Determine the (X, Y) coordinate at the center of the cell enclosing the given text.  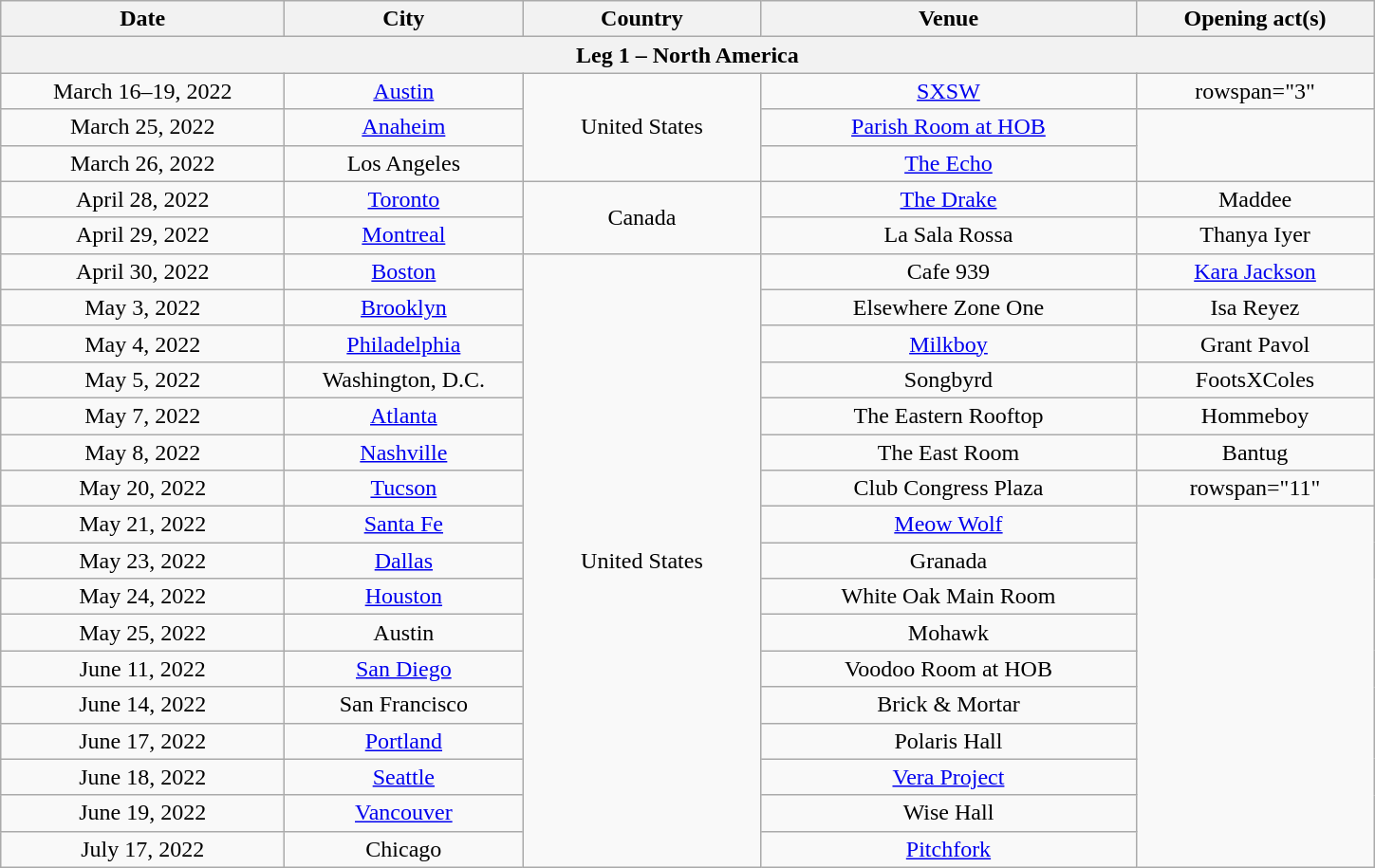
Tucson (404, 489)
Thanya Iyer (1254, 235)
May 3, 2022 (142, 307)
May 8, 2022 (142, 452)
White Oak Main Room (949, 597)
Dallas (404, 561)
La Sala Rossa (949, 235)
Date (142, 19)
Club Congress Plaza (949, 489)
Brooklyn (404, 307)
Hommeboy (1254, 416)
Venue (949, 19)
Leg 1 – North America (687, 55)
Elsewhere Zone One (949, 307)
April 28, 2022 (142, 199)
May 20, 2022 (142, 489)
FootsXColes (1254, 379)
The Echo (949, 163)
Chicago (404, 849)
Kara Jackson (1254, 271)
Isa Reyez (1254, 307)
June 18, 2022 (142, 777)
April 30, 2022 (142, 271)
City (404, 19)
May 4, 2022 (142, 343)
Opening act(s) (1254, 19)
Cafe 939 (949, 271)
Canada (641, 217)
Atlanta (404, 416)
Maddee (1254, 199)
Milkboy (949, 343)
Vera Project (949, 777)
Santa Fe (404, 525)
Vancouver (404, 813)
Pitchfork (949, 849)
rowspan="3" (1254, 91)
June 19, 2022 (142, 813)
The Drake (949, 199)
Wise Hall (949, 813)
Parish Room at HOB (949, 127)
Anaheim (404, 127)
Granada (949, 561)
Grant Pavol (1254, 343)
Philadelphia (404, 343)
San Francisco (404, 705)
Washington, D.C. (404, 379)
The Eastern Rooftop (949, 416)
May 5, 2022 (142, 379)
July 17, 2022 (142, 849)
Songbyrd (949, 379)
April 29, 2022 (142, 235)
rowspan="11" (1254, 489)
May 24, 2022 (142, 597)
May 25, 2022 (142, 633)
May 7, 2022 (142, 416)
Brick & Mortar (949, 705)
June 11, 2022 (142, 669)
Toronto (404, 199)
SXSW (949, 91)
Country (641, 19)
Voodoo Room at HOB (949, 669)
Los Angeles (404, 163)
Nashville (404, 452)
March 25, 2022 (142, 127)
The East Room (949, 452)
Bantug (1254, 452)
June 17, 2022 (142, 741)
March 26, 2022 (142, 163)
Meow Wolf (949, 525)
March 16–19, 2022 (142, 91)
Boston (404, 271)
Portland (404, 741)
Polaris Hall (949, 741)
Montreal (404, 235)
Seattle (404, 777)
San Diego (404, 669)
Houston (404, 597)
May 23, 2022 (142, 561)
June 14, 2022 (142, 705)
May 21, 2022 (142, 525)
Mohawk (949, 633)
